Provide the [x, y] coordinate of the cell's center where the given text is located.  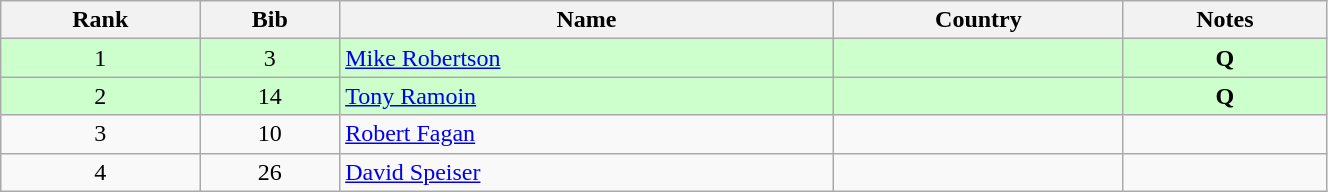
26 [270, 172]
Notes [1224, 20]
10 [270, 134]
Tony Ramoin [587, 96]
Rank [100, 20]
Name [587, 20]
4 [100, 172]
Country [978, 20]
David Speiser [587, 172]
Bib [270, 20]
Mike Robertson [587, 58]
Robert Fagan [587, 134]
2 [100, 96]
14 [270, 96]
1 [100, 58]
